Scan for the cell matching the given text and deliver its [X, Y] coordinate at center. 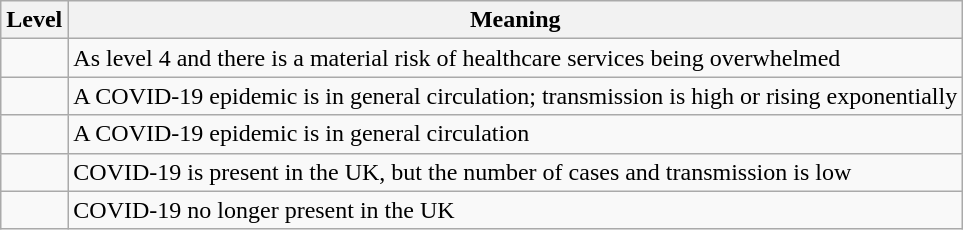
A COVID-19 epidemic is in general circulation; transmission is high or rising exponentially [516, 96]
COVID-19 no longer present in the UK [516, 210]
Level [34, 20]
Meaning [516, 20]
COVID-19 is present in the UK, but the number of cases and transmission is low [516, 172]
A COVID-19 epidemic is in general circulation [516, 134]
As level 4 and there is a material risk of healthcare services being overwhelmed [516, 58]
